Search for the cell housing the specified text and yield its [X, Y] center coordinate. 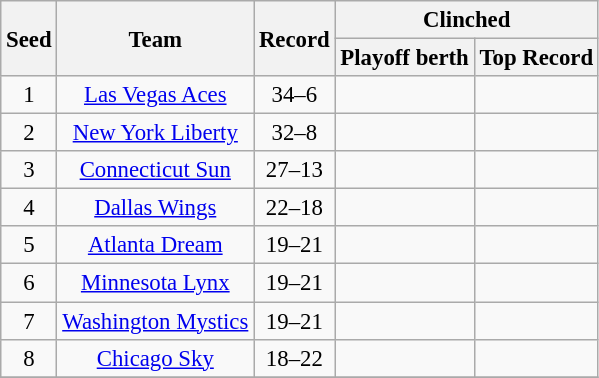
Clinched [466, 20]
New York Liberty [156, 133]
Atlanta Dream [156, 245]
34–6 [294, 95]
32–8 [294, 133]
Team [156, 38]
Top Record [536, 58]
2 [29, 133]
Record [294, 38]
7 [29, 321]
3 [29, 170]
6 [29, 283]
22–18 [294, 208]
Dallas Wings [156, 208]
27–13 [294, 170]
Minnesota Lynx [156, 283]
4 [29, 208]
Playoff berth [404, 58]
5 [29, 245]
Washington Mystics [156, 321]
Seed [29, 38]
8 [29, 358]
Connecticut Sun [156, 170]
Las Vegas Aces [156, 95]
1 [29, 95]
Chicago Sky [156, 358]
18–22 [294, 358]
